For the text-containing cell, return its midpoint in [x, y] coordinate format. 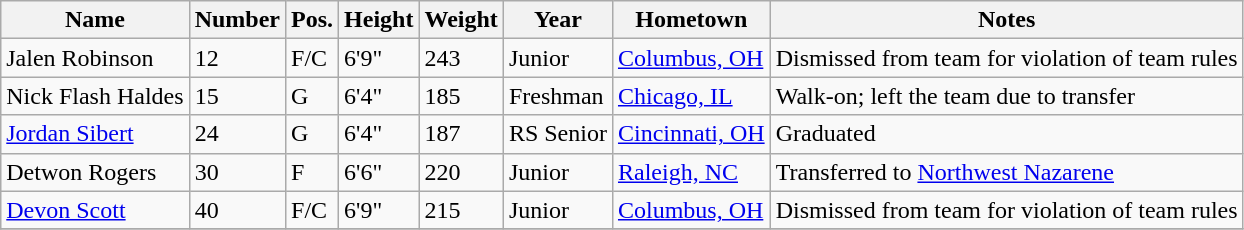
Chicago, IL [691, 96]
187 [461, 134]
Number [237, 20]
40 [237, 210]
Notes [1006, 20]
Height [379, 20]
243 [461, 58]
Transferred to Northwest Nazarene [1006, 172]
220 [461, 172]
Raleigh, NC [691, 172]
Hometown [691, 20]
Nick Flash Haldes [95, 96]
Jordan Sibert [95, 134]
6'6" [379, 172]
Name [95, 20]
Pos. [312, 20]
RS Senior [558, 134]
F [312, 172]
12 [237, 58]
Graduated [1006, 134]
215 [461, 210]
Year [558, 20]
Walk-on; left the team due to transfer [1006, 96]
15 [237, 96]
Freshman [558, 96]
Jalen Robinson [95, 58]
24 [237, 134]
Devon Scott [95, 210]
Detwon Rogers [95, 172]
30 [237, 172]
Cincinnati, OH [691, 134]
185 [461, 96]
Weight [461, 20]
